Pinpoint the cell where the given text exists, returning its (x, y) midpoint coordinate. 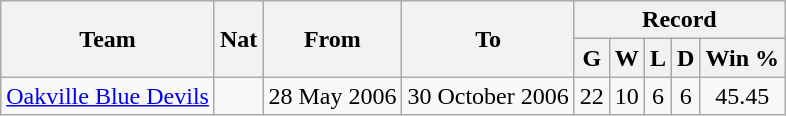
L (658, 58)
W (626, 58)
To (488, 39)
22 (592, 96)
28 May 2006 (332, 96)
G (592, 58)
Record (679, 20)
45.45 (742, 96)
10 (626, 96)
30 October 2006 (488, 96)
D (685, 58)
Oakville Blue Devils (108, 96)
Win % (742, 58)
Nat (238, 39)
Team (108, 39)
From (332, 39)
